Provide the (X, Y) coordinate of the cell's center where the given text is located.  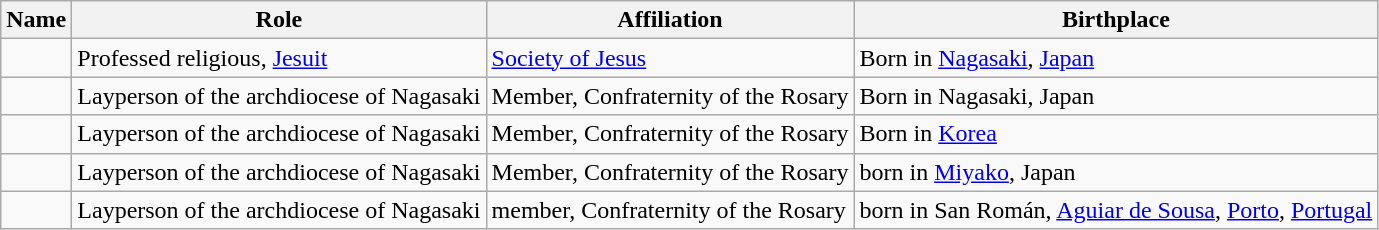
member, Confraternity of the Rosary (670, 210)
born in San Román, Aguiar de Sousa, Porto, Portugal (1116, 210)
born in Miyako, Japan (1116, 172)
Society of Jesus (670, 58)
Born in Korea (1116, 134)
Birthplace (1116, 20)
Affiliation (670, 20)
Name (36, 20)
Role (279, 20)
Professed religious, Jesuit (279, 58)
